Provide the (X, Y) coordinate of the cell's center where the given text is located.  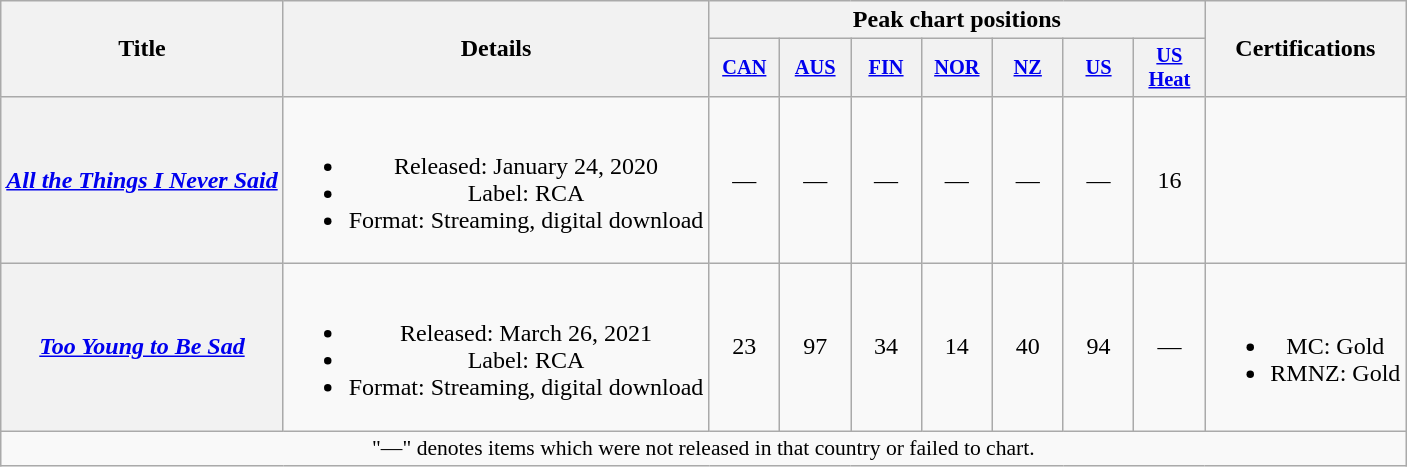
23 (744, 348)
MC: GoldRMNZ: Gold (1306, 348)
All the Things I Never Said (142, 180)
USHeat (1170, 68)
AUS (816, 68)
40 (1028, 348)
97 (816, 348)
Certifications (1306, 49)
NOR (956, 68)
US (1098, 68)
NZ (1028, 68)
16 (1170, 180)
Peak chart positions (957, 20)
CAN (744, 68)
Details (496, 49)
Title (142, 49)
FIN (886, 68)
34 (886, 348)
14 (956, 348)
94 (1098, 348)
Released: March 26, 2021Label: RCAFormat: Streaming, digital download (496, 348)
"—" denotes items which were not released in that country or failed to chart. (704, 449)
Released: January 24, 2020Label: RCAFormat: Streaming, digital download (496, 180)
Too Young to Be Sad (142, 348)
